Detect which cell encompasses the target text, then output its (x, y) center coordinate. 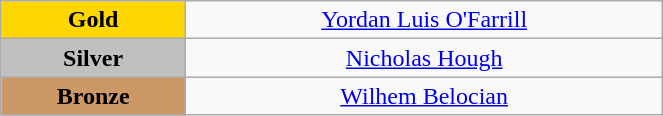
Bronze (94, 96)
Yordan Luis O'Farrill (424, 20)
Silver (94, 58)
Gold (94, 20)
Nicholas Hough (424, 58)
Wilhem Belocian (424, 96)
